Pinpoint the cell where the given text exists, returning its (X, Y) midpoint coordinate. 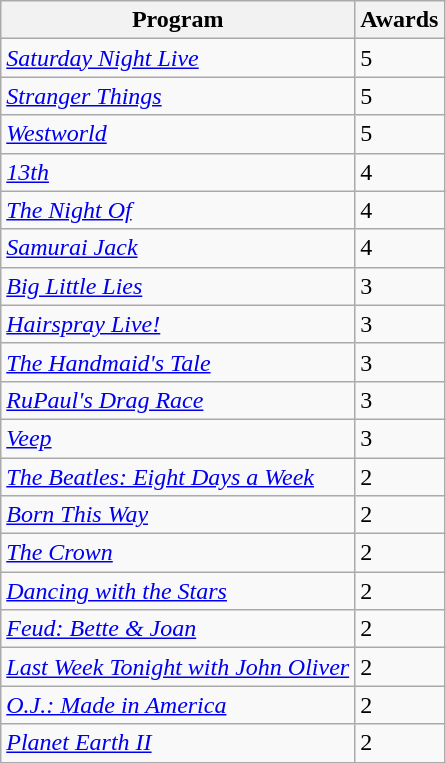
Big Little Lies (178, 286)
The Night Of (178, 210)
O.J.: Made in America (178, 705)
Hairspray Live! (178, 324)
Program (178, 20)
Dancing with the Stars (178, 591)
Samurai Jack (178, 248)
Planet Earth II (178, 743)
The Crown (178, 553)
Born This Way (178, 515)
Westworld (178, 134)
Veep (178, 438)
The Handmaid's Tale (178, 362)
Feud: Bette & Joan (178, 629)
Awards (400, 20)
13th (178, 172)
Stranger Things (178, 96)
The Beatles: Eight Days a Week (178, 477)
Last Week Tonight with John Oliver (178, 667)
RuPaul's Drag Race (178, 400)
Saturday Night Live (178, 58)
